Extract the [X, Y] coordinate from the center of the cell holding the provided text.  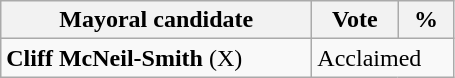
Acclaimed [383, 58]
Vote [355, 20]
% [426, 20]
Mayoral candidate [156, 20]
Cliff McNeil-Smith (X) [156, 58]
